Search for the cell housing the specified text and yield its (X, Y) center coordinate. 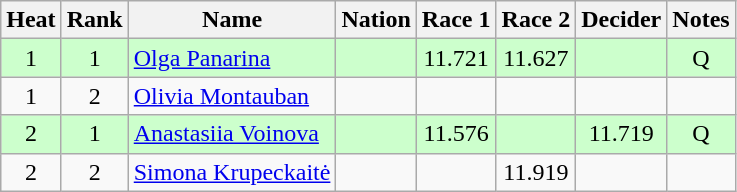
11.919 (536, 172)
Name (232, 20)
11.719 (622, 134)
Heat (31, 20)
Anastasiia Voinova (232, 134)
Nation (376, 20)
Olivia Montauban (232, 96)
Rank (94, 20)
11.627 (536, 58)
Race 2 (536, 20)
11.576 (456, 134)
Notes (701, 20)
11.721 (456, 58)
Decider (622, 20)
Simona Krupeckaitė (232, 172)
Olga Panarina (232, 58)
Race 1 (456, 20)
